Capture the cell that displays the provided text and extract its [x, y] central coordinate. 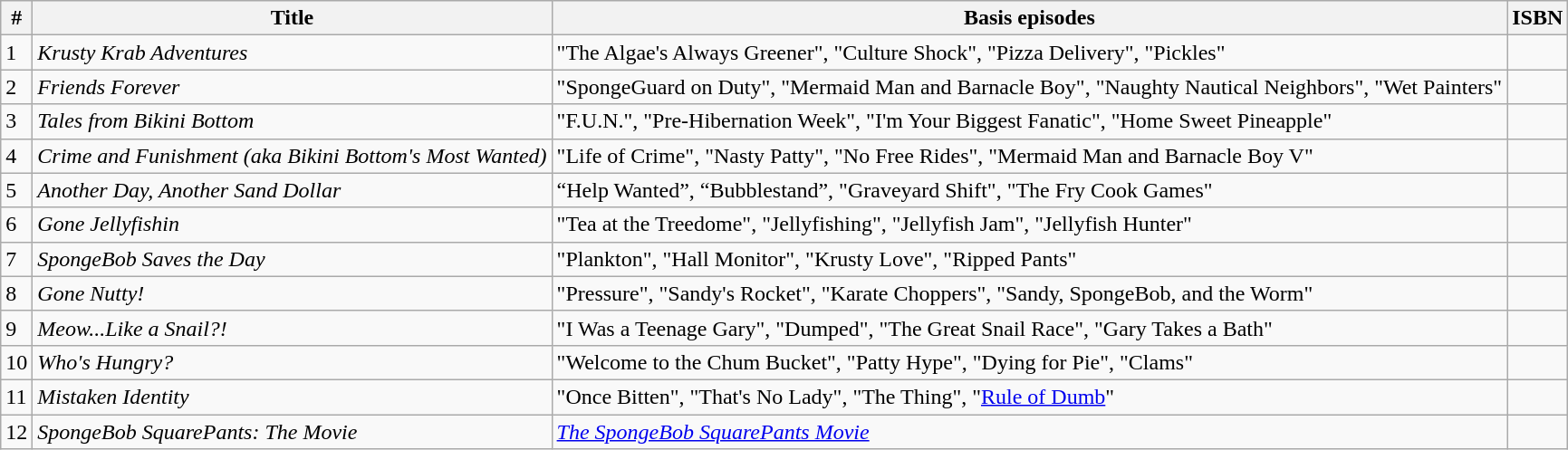
Gone Nutty! [292, 293]
"Plankton", "Hall Monitor", "Krusty Love", "Ripped Pants" [1029, 259]
Title [292, 18]
ISBN [1538, 18]
2 [16, 87]
Krusty Krab Adventures [292, 53]
"SpongeGuard on Duty", "Mermaid Man and Barnacle Boy", "Naughty Nautical Neighbors", "Wet Painters" [1029, 87]
"Life of Crime", "Nasty Patty", "No Free Rides", "Mermaid Man and Barnacle Boy V" [1029, 156]
Gone Jellyfishin [292, 225]
6 [16, 225]
3 [16, 121]
"I Was a Teenage Gary", "Dumped", "The Great Snail Race", "Gary Takes a Bath" [1029, 328]
12 [16, 432]
10 [16, 362]
Tales from Bikini Bottom [292, 121]
"F.U.N.", "Pre-Hibernation Week", "I'm Your Biggest Fanatic", "Home Sweet Pineapple" [1029, 121]
7 [16, 259]
5 [16, 190]
"Pressure", "Sandy's Rocket", "Karate Choppers", "Sandy, SpongeBob, and the Worm" [1029, 293]
“Help Wanted”, “Bubblestand”, "Graveyard Shift", "The Fry Cook Games" [1029, 190]
Who's Hungry? [292, 362]
Mistaken Identity [292, 397]
"Welcome to the Chum Bucket", "Patty Hype", "Dying for Pie", "Clams" [1029, 362]
SpongeBob SquarePants: The Movie [292, 432]
Meow...Like a Snail?! [292, 328]
"Once Bitten", "That's No Lady", "The Thing", "Rule of Dumb" [1029, 397]
Crime and Funishment (aka Bikini Bottom's Most Wanted) [292, 156]
The SpongeBob SquarePants Movie [1029, 432]
Another Day, Another Sand Dollar [292, 190]
Friends Forever [292, 87]
SpongeBob Saves the Day [292, 259]
9 [16, 328]
"The Algae's Always Greener", "Culture Shock", "Pizza Delivery", "Pickles" [1029, 53]
8 [16, 293]
11 [16, 397]
1 [16, 53]
"Tea at the Treedome", "Jellyfishing", "Jellyfish Jam", "Jellyfish Hunter" [1029, 225]
4 [16, 156]
Basis episodes [1029, 18]
# [16, 18]
